Provide the (x, y) coordinate of the cell's center where the given text is located.  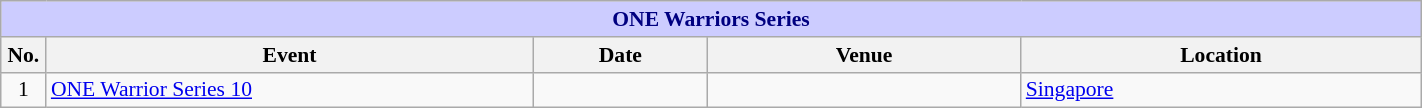
ONE Warriors Series (711, 19)
Venue (864, 55)
ONE Warrior Series 10 (290, 90)
Location (1221, 55)
Event (290, 55)
1 (24, 90)
Singapore (1221, 90)
No. (24, 55)
Date (620, 55)
